Output the [x, y] coordinate of the center of the cell containing the given text.  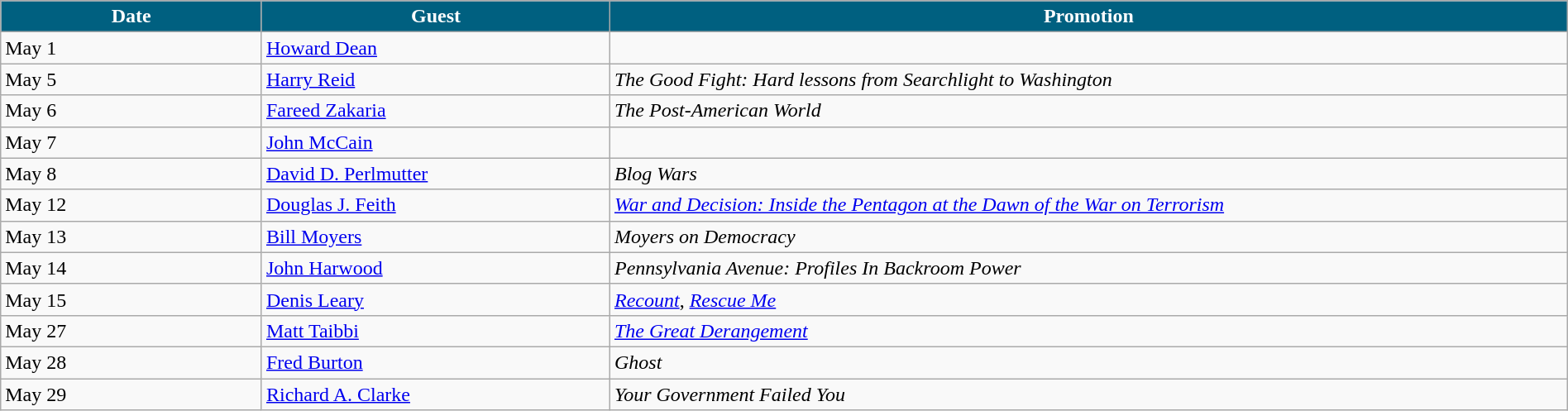
May 27 [131, 331]
May 1 [131, 48]
Douglas J. Feith [435, 205]
Pennsylvania Avenue: Profiles In Backroom Power [1088, 268]
The Post-American World [1088, 111]
Date [131, 17]
Bill Moyers [435, 237]
May 7 [131, 142]
Fareed Zakaria [435, 111]
John Harwood [435, 268]
May 8 [131, 174]
May 5 [131, 79]
Recount, Rescue Me [1088, 299]
May 12 [131, 205]
Blog Wars [1088, 174]
David D. Perlmutter [435, 174]
Moyers on Democracy [1088, 237]
May 14 [131, 268]
Denis Leary [435, 299]
May 15 [131, 299]
Promotion [1088, 17]
The Good Fight: Hard lessons from Searchlight to Washington [1088, 79]
John McCain [435, 142]
Fred Burton [435, 362]
Richard A. Clarke [435, 394]
May 28 [131, 362]
Your Government Failed You [1088, 394]
May 13 [131, 237]
May 6 [131, 111]
Ghost [1088, 362]
May 29 [131, 394]
The Great Derangement [1088, 331]
Guest [435, 17]
Harry Reid [435, 79]
Howard Dean [435, 48]
War and Decision: Inside the Pentagon at the Dawn of the War on Terrorism [1088, 205]
Matt Taibbi [435, 331]
